Determine the [x, y] coordinate at the center of the cell enclosing the given text.  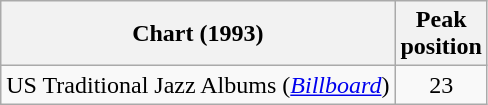
Chart (1993) [198, 34]
23 [441, 85]
US Traditional Jazz Albums (Billboard) [198, 85]
Peakposition [441, 34]
